Scan for the cell matching the given text and deliver its [X, Y] coordinate at center. 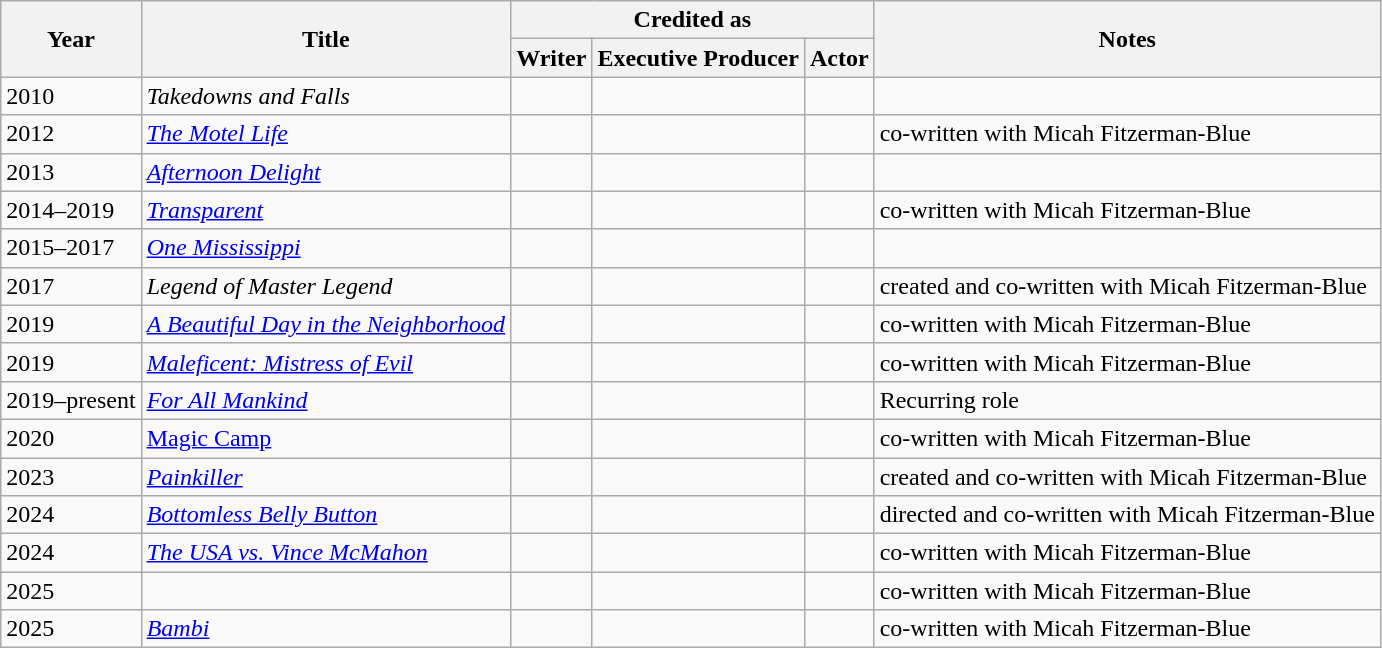
Notes [1127, 39]
Magic Camp [326, 438]
Maleficent: Mistress of Evil [326, 362]
The USA vs. Vince McMahon [326, 553]
Legend of Master Legend [326, 286]
2015–2017 [71, 248]
Credited as [693, 20]
2023 [71, 477]
Actor [839, 58]
Painkiller [326, 477]
2010 [71, 96]
Writer [552, 58]
2019–present [71, 400]
Takedowns and Falls [326, 96]
Bottomless Belly Button [326, 515]
Recurring role [1127, 400]
Bambi [326, 629]
One Mississippi [326, 248]
2012 [71, 134]
Transparent [326, 210]
2013 [71, 172]
Title [326, 39]
2014–2019 [71, 210]
The Motel Life [326, 134]
directed and co-written with Micah Fitzerman-Blue [1127, 515]
Executive Producer [698, 58]
Afternoon Delight [326, 172]
Year [71, 39]
For All Mankind [326, 400]
2020 [71, 438]
A Beautiful Day in the Neighborhood [326, 324]
2017 [71, 286]
